Find where the given text appears and provide that cell's center as (X, Y) coordinate. 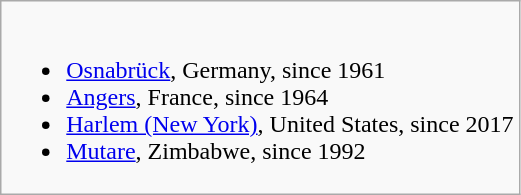
Osnabrück, Germany, since 1961 Angers, France, since 1964 Harlem (New York), United States, since 2017 Mutare, Zimbabwe, since 1992 (260, 98)
